Detect which cell encompasses the target text, then output its (x, y) center coordinate. 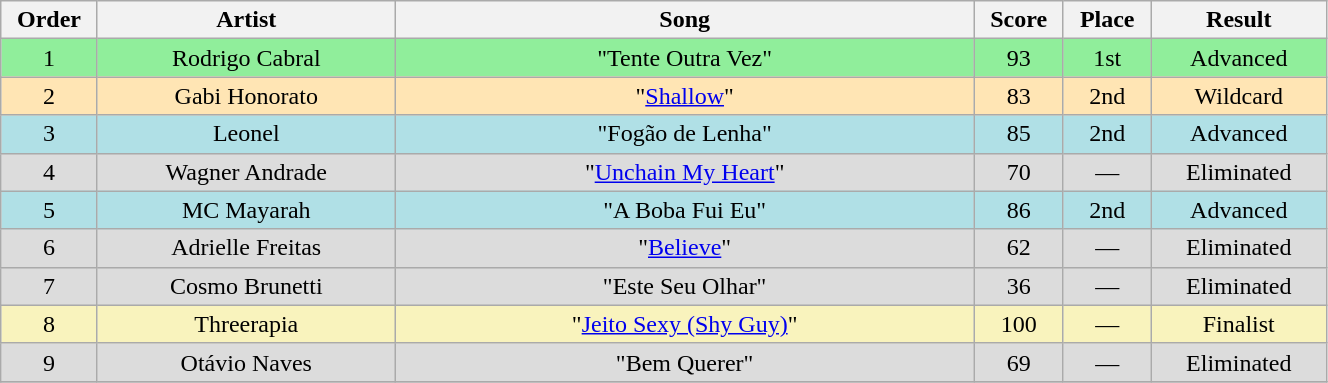
"Shallow" (684, 96)
Wagner Andrade (246, 172)
7 (49, 286)
3 (49, 134)
"Tente Outra Vez" (684, 58)
Cosmo Brunetti (246, 286)
62 (1018, 248)
"Jeito Sexy (Shy Guy)" (684, 324)
93 (1018, 58)
"Este Seu Olhar" (684, 286)
Score (1018, 20)
6 (49, 248)
100 (1018, 324)
8 (49, 324)
"Unchain My Heart" (684, 172)
Result (1238, 20)
Wildcard (1238, 96)
83 (1018, 96)
Artist (246, 20)
2 (49, 96)
Otávio Naves (246, 362)
"A Boba Fui Eu" (684, 210)
"Fogão de Lenha" (684, 134)
1st (1107, 58)
Gabi Honorato (246, 96)
Place (1107, 20)
"Believe" (684, 248)
4 (49, 172)
Threerapia (246, 324)
Finalist (1238, 324)
36 (1018, 286)
86 (1018, 210)
Leonel (246, 134)
Song (684, 20)
85 (1018, 134)
MC Mayarah (246, 210)
70 (1018, 172)
9 (49, 362)
69 (1018, 362)
1 (49, 58)
Order (49, 20)
"Bem Querer" (684, 362)
Adrielle Freitas (246, 248)
5 (49, 210)
Rodrigo Cabral (246, 58)
